Capture the cell that displays the provided text and extract its (x, y) central coordinate. 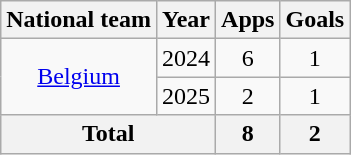
Apps (248, 20)
2024 (186, 58)
2025 (186, 96)
Year (186, 20)
National team (79, 20)
Total (108, 134)
Goals (315, 20)
Belgium (79, 77)
8 (248, 134)
6 (248, 58)
